Return the [x, y] coordinate for the center point of the cell that contains the specified text.  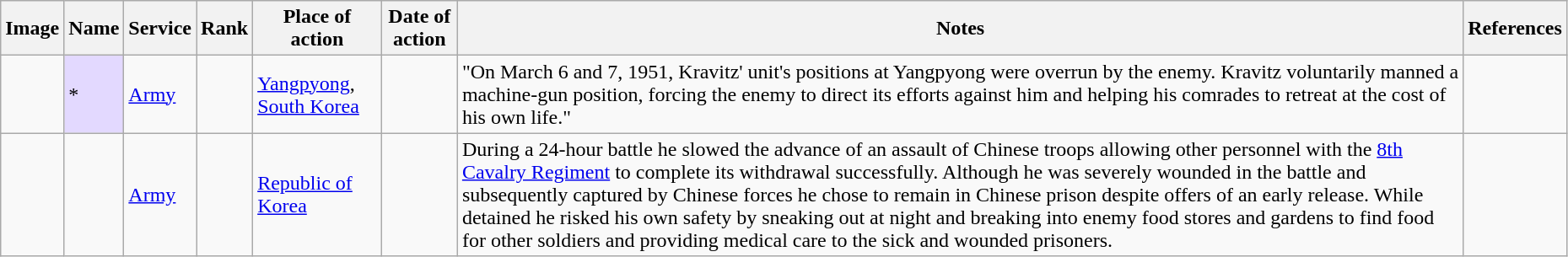
Name [94, 29]
References [1515, 29]
Rank [224, 29]
Notes [960, 29]
Service [160, 29]
* [94, 94]
Date of action [419, 29]
Republic of Korea [317, 195]
Image [32, 29]
Place of action [317, 29]
Yangpyong, South Korea [317, 94]
